Output the [x, y] coordinate of the center of the cell containing the given text.  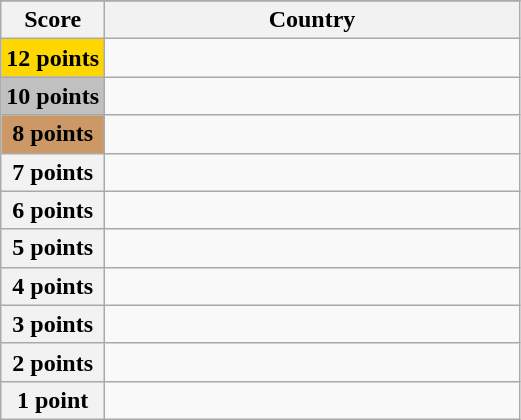
Country [312, 20]
12 points [53, 58]
2 points [53, 362]
Score [53, 20]
1 point [53, 400]
6 points [53, 210]
3 points [53, 324]
10 points [53, 96]
4 points [53, 286]
5 points [53, 248]
8 points [53, 134]
7 points [53, 172]
